Provide the [X, Y] coordinate of the cell's center where the given text is located.  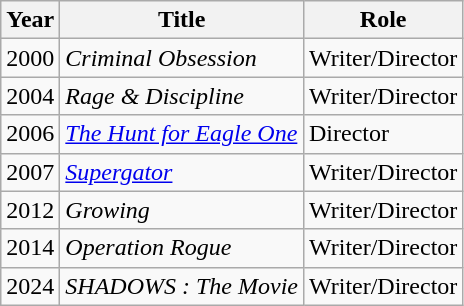
2006 [30, 134]
Operation Rogue [182, 248]
SHADOWS : The Movie [182, 286]
Criminal Obsession [182, 58]
Role [382, 20]
2024 [30, 286]
Rage & Discipline [182, 96]
2000 [30, 58]
2012 [30, 210]
The Hunt for Eagle One [182, 134]
2007 [30, 172]
2014 [30, 248]
Growing [182, 210]
Supergator [182, 172]
Year [30, 20]
2004 [30, 96]
Director [382, 134]
Title [182, 20]
